Search for the cell housing the specified text and yield its [X, Y] center coordinate. 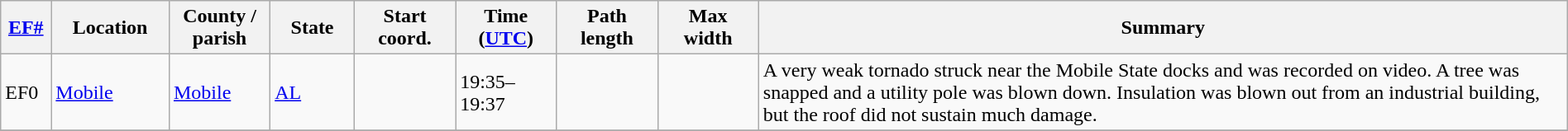
EF0 [26, 92]
Max width [708, 28]
County / parish [219, 28]
Time (UTC) [506, 28]
Start coord. [404, 28]
Path length [607, 28]
19:35–19:37 [506, 92]
State [313, 28]
EF# [26, 28]
Location [111, 28]
Summary [1163, 28]
AL [313, 92]
